Pinpoint the cell where the given text exists, returning its (x, y) midpoint coordinate. 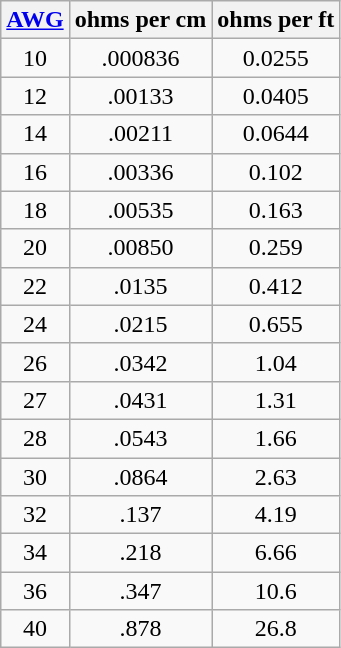
22 (35, 286)
34 (35, 553)
.00535 (140, 210)
.0543 (140, 438)
26.8 (276, 629)
16 (35, 172)
0.0255 (276, 58)
0.655 (276, 324)
.0864 (140, 477)
10.6 (276, 591)
0.412 (276, 286)
0.102 (276, 172)
.0135 (140, 286)
20 (35, 248)
.137 (140, 515)
.0431 (140, 400)
14 (35, 134)
32 (35, 515)
ohms per ft (276, 20)
26 (35, 362)
1.66 (276, 438)
1.04 (276, 362)
ohms per cm (140, 20)
.00850 (140, 248)
0.163 (276, 210)
.00133 (140, 96)
.000836 (140, 58)
0.0405 (276, 96)
.00211 (140, 134)
18 (35, 210)
28 (35, 438)
.218 (140, 553)
10 (35, 58)
.347 (140, 591)
40 (35, 629)
AWG (35, 20)
6.66 (276, 553)
27 (35, 400)
.878 (140, 629)
0.259 (276, 248)
0.0644 (276, 134)
12 (35, 96)
30 (35, 477)
.0215 (140, 324)
1.31 (276, 400)
24 (35, 324)
4.19 (276, 515)
2.63 (276, 477)
.00336 (140, 172)
.0342 (140, 362)
36 (35, 591)
